Determine the (x, y) coordinate at the center of the cell enclosing the given text.  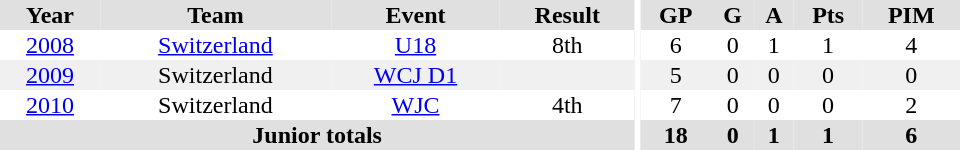
8th (567, 45)
2009 (50, 75)
Team (216, 15)
2 (911, 105)
18 (676, 135)
WJC (416, 105)
5 (676, 75)
WCJ D1 (416, 75)
4 (911, 45)
2008 (50, 45)
U18 (416, 45)
4th (567, 105)
7 (676, 105)
Result (567, 15)
A (774, 15)
2010 (50, 105)
PIM (911, 15)
Pts (828, 15)
Year (50, 15)
G (732, 15)
GP (676, 15)
Event (416, 15)
Junior totals (317, 135)
